Return (X, Y) of the center of cell containing provided text 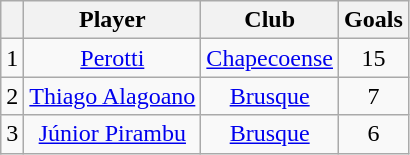
15 (374, 58)
6 (374, 134)
Chapecoense (270, 58)
3 (12, 134)
1 (12, 58)
2 (12, 96)
Goals (374, 20)
Júnior Pirambu (112, 134)
Perotti (112, 58)
Player (112, 20)
7 (374, 96)
Thiago Alagoano (112, 96)
Club (270, 20)
